Return [x, y] of the center of cell containing provided text 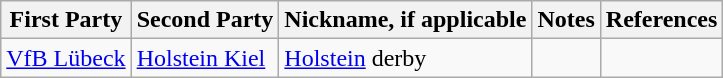
Holstein Kiel [205, 58]
Second Party [205, 20]
First Party [66, 20]
References [662, 20]
Holstein derby [406, 58]
Nickname, if applicable [406, 20]
VfB Lübeck [66, 58]
Notes [566, 20]
